Return (x, y) of the center of cell containing provided text 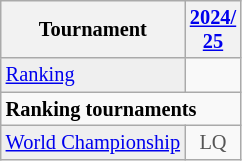
Ranking tournaments (121, 109)
Tournament (93, 29)
Ranking (93, 75)
LQ (213, 142)
World Championship (93, 142)
2024/25 (213, 29)
